Return the [X, Y] coordinate for the center point of the cell that contains the specified text.  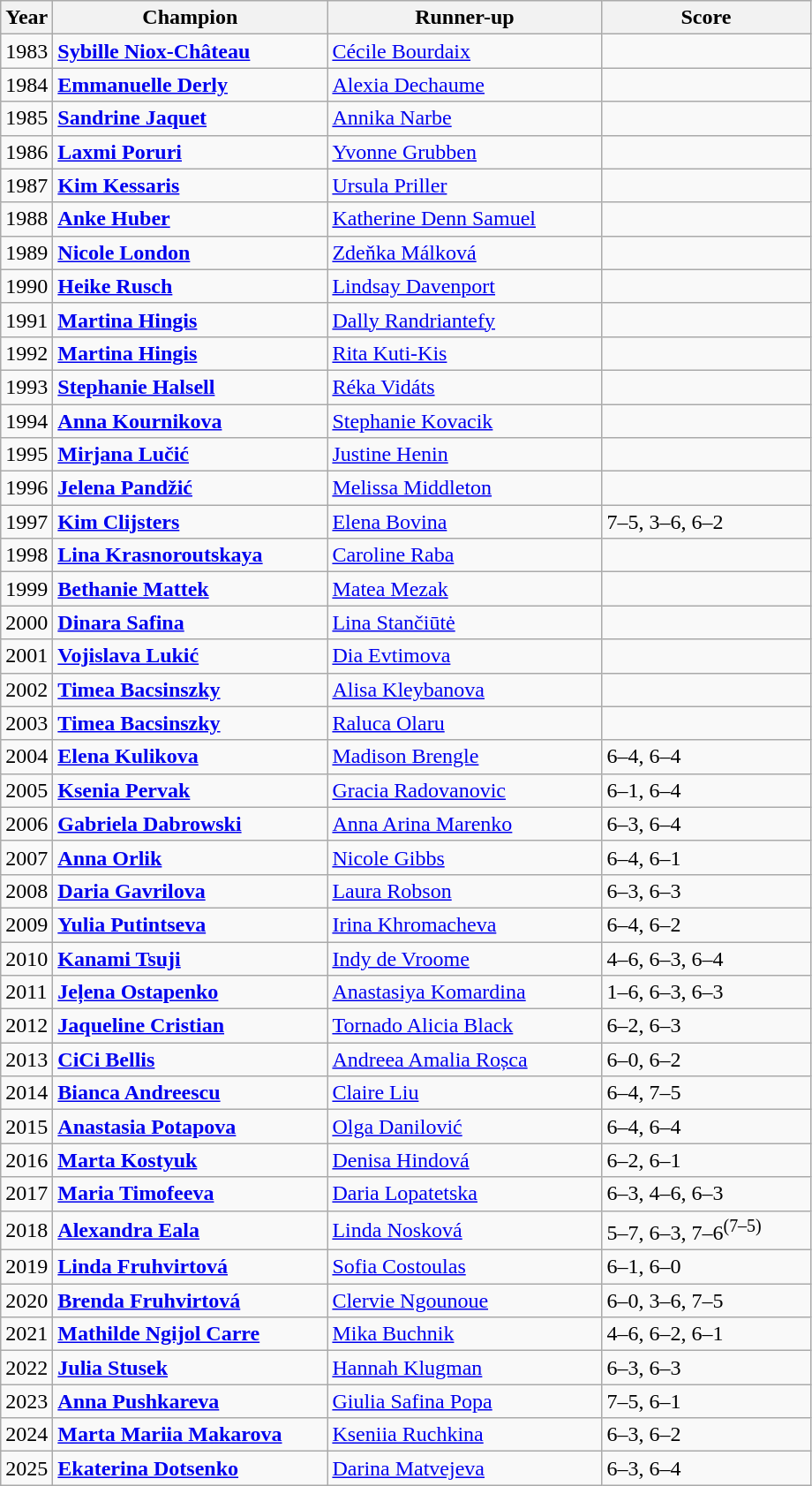
Cécile Bourdaix [464, 51]
Anna Arina Marenko [464, 824]
Vojislava Lukić [191, 656]
Nicole London [191, 253]
Laura Robson [464, 891]
Hannah Klugman [464, 1368]
1994 [26, 421]
Kanami Tsuji [191, 958]
2013 [26, 1060]
Sandrine Jaquet [191, 118]
7–5, 3–6, 6–2 [706, 522]
Bethanie Mattek [191, 589]
Dinara Safina [191, 622]
Jaqueline Cristian [191, 1026]
Irina Khromacheva [464, 924]
Lina Stančiūtė [464, 622]
Claire Liu [464, 1093]
Julia Stusek [191, 1368]
Year [26, 18]
2010 [26, 958]
6–0, 6–2 [706, 1060]
Ksenia Pervak [191, 790]
5–7, 6–3, 7–6(7–5) [706, 1231]
Ursula Priller [464, 185]
Lindsay Davenport [464, 286]
Anastasiya Komardina [464, 992]
2024 [26, 1435]
1987 [26, 185]
4–6, 6–3, 6–4 [706, 958]
1986 [26, 152]
Yvonne Grubben [464, 152]
Gabriela Dabrowski [191, 824]
1990 [26, 286]
Kseniia Ruchkina [464, 1435]
Elena Bovina [464, 522]
Linda Nosková [464, 1231]
2017 [26, 1194]
Alexandra Eala [191, 1231]
Score [706, 18]
6–3, 6–2 [706, 1435]
2011 [26, 992]
Kim Kessaris [191, 185]
Sybille Niox-Château [191, 51]
Alisa Kleybanova [464, 690]
2012 [26, 1026]
Runner-up [464, 18]
Daria Lopatetska [464, 1194]
2000 [26, 622]
Anna Orlik [191, 857]
6–1, 6–4 [706, 790]
Melissa Middleton [464, 488]
Madison Brengle [464, 757]
Lina Krasnoroutskaya [191, 555]
Andreea Amalia Roșca [464, 1060]
Darina Matvejeva [464, 1468]
Bianca Andreescu [191, 1093]
Gracia Radovanovic [464, 790]
Laxmi Poruri [191, 152]
2015 [26, 1127]
6–4, 6–2 [706, 924]
1985 [26, 118]
Anke Huber [191, 219]
2004 [26, 757]
1996 [26, 488]
2020 [26, 1301]
2023 [26, 1401]
Mirjana Lučić [191, 455]
2006 [26, 824]
1999 [26, 589]
6–4, 7–5 [706, 1093]
Caroline Raba [464, 555]
Marta Mariia Makarova [191, 1435]
Réka Vidáts [464, 387]
2005 [26, 790]
Zdeňka Málková [464, 253]
6–0, 3–6, 7–5 [706, 1301]
Marta Kostyuk [191, 1160]
1998 [26, 555]
2002 [26, 690]
Denisa Hindová [464, 1160]
Maria Timofeeva [191, 1194]
1988 [26, 219]
Annika Narbe [464, 118]
Rita Kuti-Kis [464, 353]
Linda Fruhvirtová [191, 1267]
Nicole Gibbs [464, 857]
1993 [26, 387]
Matea Mezak [464, 589]
Olga Danilović [464, 1127]
1–6, 6–3, 6–3 [706, 992]
2021 [26, 1334]
1991 [26, 320]
Daria Gavrilova [191, 891]
Stephanie Halsell [191, 387]
1984 [26, 85]
Dia Evtimova [464, 656]
Anastasia Potapova [191, 1127]
2003 [26, 723]
4–6, 6–2, 6–1 [706, 1334]
6–2, 6–1 [706, 1160]
Emmanuelle Derly [191, 85]
6–3, 4–6, 6–3 [706, 1194]
Jelena Pandžić [191, 488]
2001 [26, 656]
Yulia Putintseva [191, 924]
6–4, 6–1 [706, 857]
2018 [26, 1231]
Elena Kulikova [191, 757]
Brenda Fruhvirtová [191, 1301]
2025 [26, 1468]
6–1, 6–0 [706, 1267]
1995 [26, 455]
7–5, 6–1 [706, 1401]
Kim Clijsters [191, 522]
Alexia Dechaume [464, 85]
Anna Kournikova [191, 421]
1992 [26, 353]
2022 [26, 1368]
2014 [26, 1093]
1989 [26, 253]
Jeļena Ostapenko [191, 992]
2016 [26, 1160]
2019 [26, 1267]
Stephanie Kovacik [464, 421]
Mika Buchnik [464, 1334]
Indy de Vroome [464, 958]
Ekaterina Dotsenko [191, 1468]
Champion [191, 18]
2007 [26, 857]
1983 [26, 51]
Raluca Olaru [464, 723]
2009 [26, 924]
2008 [26, 891]
Mathilde Ngijol Carre [191, 1334]
Clervie Ngounoue [464, 1301]
6–2, 6–3 [706, 1026]
1997 [26, 522]
Sofia Costoulas [464, 1267]
Anna Pushkareva [191, 1401]
Tornado Alicia Black [464, 1026]
Justine Henin [464, 455]
Heike Rusch [191, 286]
CiCi Bellis [191, 1060]
Giulia Safina Popa [464, 1401]
Dally Randriantefy [464, 320]
Katherine Denn Samuel [464, 219]
